Output the [X, Y] coordinate of the center of the cell containing the given text.  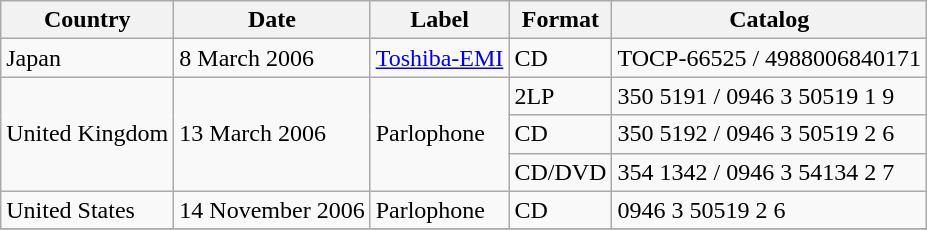
Date [272, 20]
Catalog [770, 20]
Japan [88, 58]
TOCP-66525 / 4988006840171 [770, 58]
14 November 2006 [272, 210]
2LP [560, 96]
Toshiba-EMI [440, 58]
United Kingdom [88, 134]
13 March 2006 [272, 134]
Label [440, 20]
354 1342 / 0946 3 54134 2 7 [770, 172]
CD/DVD [560, 172]
350 5191 / 0946 3 50519 1 9 [770, 96]
0946 3 50519 2 6 [770, 210]
Country [88, 20]
350 5192 / 0946 3 50519 2 6 [770, 134]
8 March 2006 [272, 58]
Format [560, 20]
United States [88, 210]
